Pinpoint the cell where the given text exists, returning its [X, Y] midpoint coordinate. 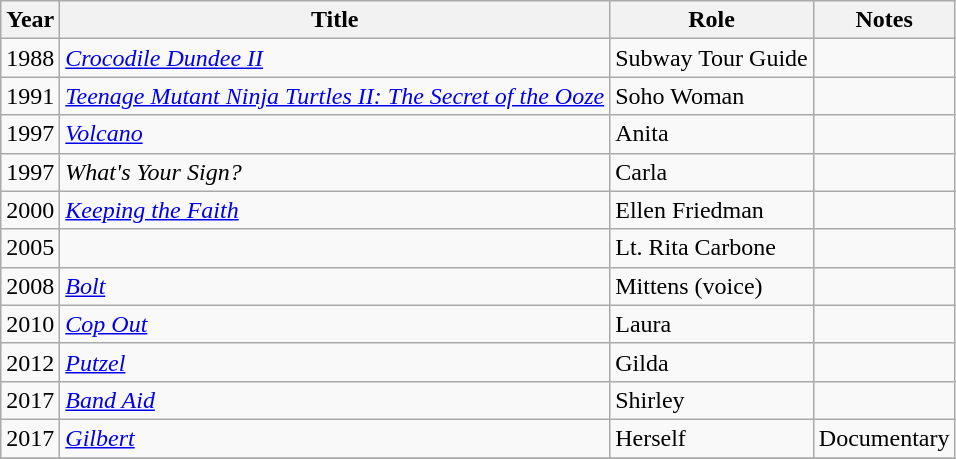
Ellen Friedman [712, 210]
Band Aid [335, 400]
Year [30, 20]
Lt. Rita Carbone [712, 248]
Mittens (voice) [712, 286]
Herself [712, 438]
Soho Woman [712, 96]
1988 [30, 58]
Title [335, 20]
Notes [884, 20]
Gilda [712, 362]
Subway Tour Guide [712, 58]
Shirley [712, 400]
2005 [30, 248]
Documentary [884, 438]
Anita [712, 134]
Carla [712, 172]
Role [712, 20]
Laura [712, 324]
Keeping the Faith [335, 210]
What's Your Sign? [335, 172]
Crocodile Dundee II [335, 58]
Putzel [335, 362]
Bolt [335, 286]
Gilbert [335, 438]
Cop Out [335, 324]
2012 [30, 362]
2000 [30, 210]
2010 [30, 324]
1991 [30, 96]
2008 [30, 286]
Volcano [335, 134]
Teenage Mutant Ninja Turtles II: The Secret of the Ooze [335, 96]
